Locate the cell with the specified text and output its [x, y] center coordinate. 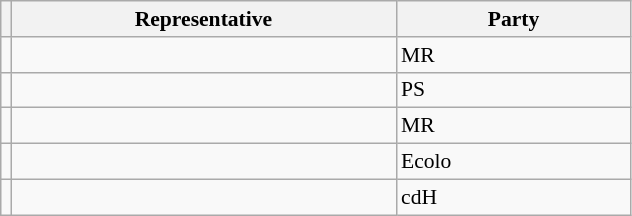
Ecolo [514, 162]
cdH [514, 197]
Representative [204, 19]
Party [514, 19]
PS [514, 90]
